Provide the (X, Y) coordinate of the cell's center where the given text is located.  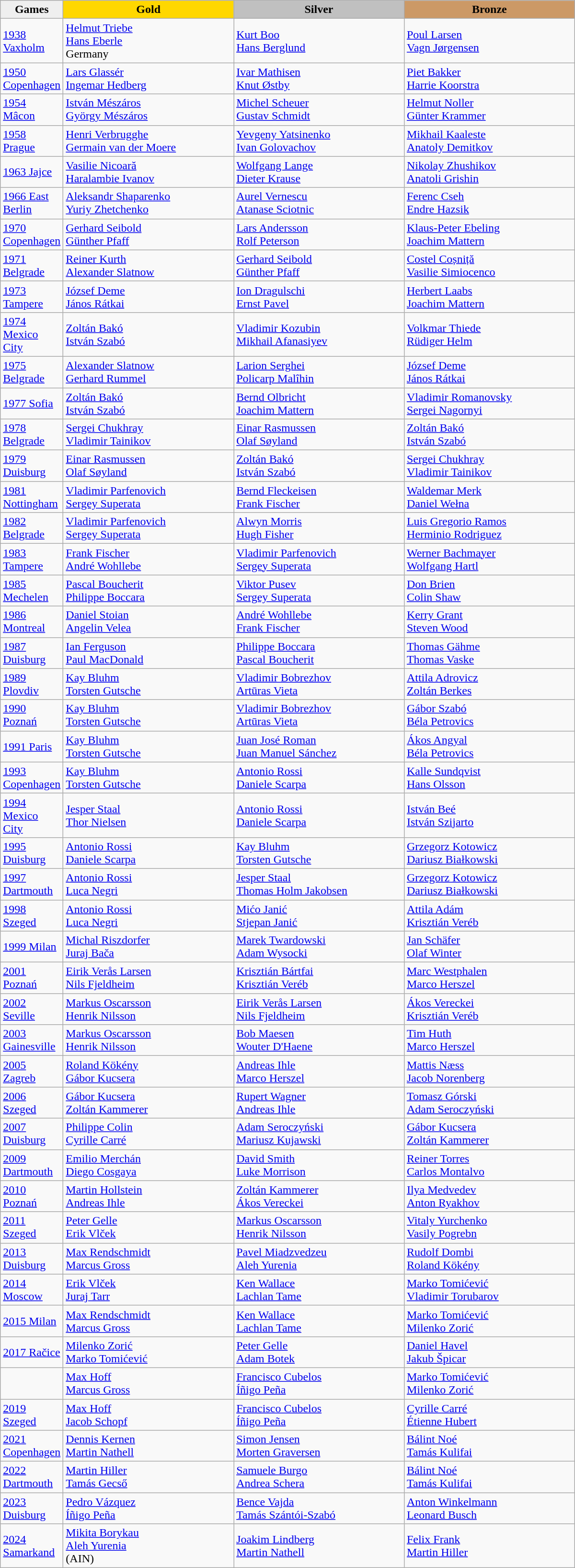
1987 Duisburg (32, 653)
Vladimir RomanovskySergei Nagornyi (489, 403)
1954 Mâcon (32, 109)
Rupert WagnerAndreas Ihle (319, 1103)
1998 Szeged (32, 915)
Mikhail KaalesteAnatoly Demitkov (489, 141)
Pavel MiadzvedzeuAleh Yurenia (319, 1258)
1973 Tampere (32, 296)
Emilio MerchánDiego Cosgaya (149, 1165)
Felix FrankMartin Hiller (489, 1546)
Reiner TorresCarlos Montalvo (489, 1165)
Daniel HavelJakub Špicar (489, 1352)
Peter GelleErik Vlček (149, 1228)
Alwyn MorrisHugh Fisher (319, 528)
2002 Seville (32, 1009)
Bence VajdaTamás Szántói-Szabó (319, 1509)
Ákos AngyalBéla Petrovics (489, 746)
Anton WinkelmannLeonard Busch (489, 1509)
Volkmar ThiedeRüdiger Helm (489, 334)
1975 Belgrade (32, 372)
Lars GlassérIngemar Hedberg (149, 79)
Bob MaesenWouter D'Haene (319, 1041)
Dennis KernenMartin Nathell (149, 1446)
1977 Sofia (32, 403)
2024 Samarkand (32, 1546)
2021 Copenhagen (32, 1446)
1999 Milan (32, 947)
1989 Plovdiv (32, 684)
Martin HillerTamás Gecső (149, 1477)
Gábor SzabóBéla Petrovics (489, 715)
1958 Prague (32, 141)
André WohllebeFrank Fischer (319, 621)
Mikita BorykauAleh Yurenia(AIN) (149, 1546)
Luis Gregorio RamosHerminio Rodriguez (489, 528)
Andreas IhleMarco Herszel (319, 1071)
Bronze (489, 10)
Vasilie NicoarăHaralambie Ivanov (149, 172)
1983 Tampere (32, 559)
Joakim LindbergMartin Nathell (319, 1546)
Juan José RomanJuan Manuel Sánchez (319, 746)
Aurel VernescuAtanase Sciotnic (319, 203)
2011 Szeged (32, 1228)
2003 Gainesville (32, 1041)
Jan SchäferOlaf Winter (489, 947)
Krisztián BártfaiKrisztián Veréb (319, 978)
2010 Poznań (32, 1196)
2017 Račice (32, 1352)
Simon JensenMorten Graversen (319, 1446)
Attila AdroviczZoltán Berkes (489, 684)
Tomasz GórskiAdam Seroczyński (489, 1103)
Philippe ColinCyrille Carré (149, 1134)
Vladimir KozubinMikhail Afanasiyev (319, 334)
1986 Montreal (32, 621)
Lars AnderssonRolf Peterson (319, 234)
2005 Zagreb (32, 1071)
Mattis NæssJacob Norenberg (489, 1071)
Jesper StaalThor Nielsen (149, 815)
Peter GelleAdam Botek (319, 1352)
Vitaly YurchenkoVasily Pogrebn (489, 1228)
1993 Copenhagen (32, 778)
1971 Belgrade (32, 266)
2019 Szeged (32, 1415)
1963 Jajce (32, 172)
Waldemar MerkDaniel Wełna (489, 497)
2007 Duisburg (32, 1134)
Poul LarsenVagn Jørgensen (489, 41)
Ilya MedvedevAnton Ryakhov (489, 1196)
1990 Poznań (32, 715)
Daniel StoianAngelin Velea (149, 621)
Ian FergusonPaul MacDonald (149, 653)
Gold (149, 10)
2023 Duisburg (32, 1509)
Zoltán KammererÁkos Vereckei (319, 1196)
1982 Belgrade (32, 528)
Bernd OlbrichtJoachim Mattern (319, 403)
Aleksandr ShaparenkoYuriy Zhetchenko (149, 203)
2015 Milan (32, 1321)
Erik VlčekJuraj Tarr (149, 1290)
Henri VerbruggheGermain van der Moere (149, 141)
Reiner KurthAlexander Slatnow (149, 266)
Attila AdámKrisztián Veréb (489, 915)
Thomas GähmeThomas Vaske (489, 653)
Frank FischerAndré Wohllebe (149, 559)
1970 Copenhagen (32, 234)
Roland KökényGábor Kucsera (149, 1071)
David SmithLuke Morrison (319, 1165)
Adam SeroczyńskiMariusz Kujawski (319, 1134)
Ion DragulschiErnst Pavel (319, 296)
Max HoffJacob Schopf (149, 1415)
Mićo JanićStjepan Janić (319, 915)
Marc WestphalenMarco Herszel (489, 978)
1981 Nottingham (32, 497)
Jesper StaalThomas Holm Jakobsen (319, 884)
Ferenc CsehEndre Hazsik (489, 203)
1995 Duisburg (32, 853)
Piet BakkerHarrie Koorstra (489, 79)
Helmut NollerGünter Krammer (489, 109)
Helmut TriebeHans Eberle Germany (149, 41)
István BeéIstván Szijarto (489, 815)
Nikolay ZhushikovAnatoli Grishin (489, 172)
Philippe BoccaraPascal Boucherit (319, 653)
István MészárosGyörgy Mészáros (149, 109)
1994 Mexico City (32, 815)
1997 Dartmouth (32, 884)
Max HoffMarcus Gross (149, 1383)
Pedro VázquezÍñigo Peña (149, 1509)
Werner BachmayerWolfgang Hartl (489, 559)
Michel ScheuerGustav Schmidt (319, 109)
Costel CoșnițăVasilie Simiocenco (489, 266)
Ákos VereckeiKrisztián Veréb (489, 1009)
Tim HuthMarco Herszel (489, 1041)
Alexander SlatnowGerhard Rummel (149, 372)
2009 Dartmouth (32, 1165)
Bernd FleckeisenFrank Fischer (319, 497)
Silver (319, 10)
1974 Mexico City (32, 334)
1950 Copenhagen (32, 79)
Pascal BoucheritPhilippe Boccara (149, 591)
Kalle SundqvistHans Olsson (489, 778)
Michal RiszdorferJuraj Bača (149, 947)
2013 Duisburg (32, 1258)
1985 Mechelen (32, 591)
Rudolf DombiRoland Kökény (489, 1258)
Kurt BooHans Berglund (319, 41)
Herbert LaabsJoachim Mattern (489, 296)
Don BrienColin Shaw (489, 591)
2006 Szeged (32, 1103)
Martin HollsteinAndreas Ihle (149, 1196)
2022 Dartmouth (32, 1477)
1966 East Berlin (32, 203)
1991 Paris (32, 746)
Yevgeny YatsinenkoIvan Golovachov (319, 141)
Ivar MathisenKnut Østby (319, 79)
Samuele BurgoAndrea Schera (319, 1477)
Kerry GrantSteven Wood (489, 621)
2014 Moscow (32, 1290)
Klaus-Peter EbelingJoachim Mattern (489, 234)
Wolfgang LangeDieter Krause (319, 172)
Marko TomićevićVladimir Torubarov (489, 1290)
1978 Belgrade (32, 434)
Milenko ZorićMarko Tomićević (149, 1352)
Larion SergheiPolicarp Malîhin (319, 372)
Cyrille CarréÉtienne Hubert (489, 1415)
Games (32, 10)
1938 Vaxholm (32, 41)
Marek TwardowskiAdam Wysocki (319, 947)
1979 Duisburg (32, 466)
2001 Poznań (32, 978)
Viktor PusevSergey Superata (319, 591)
